Provide the (x, y) coordinate of the cell's center where the given text is located.  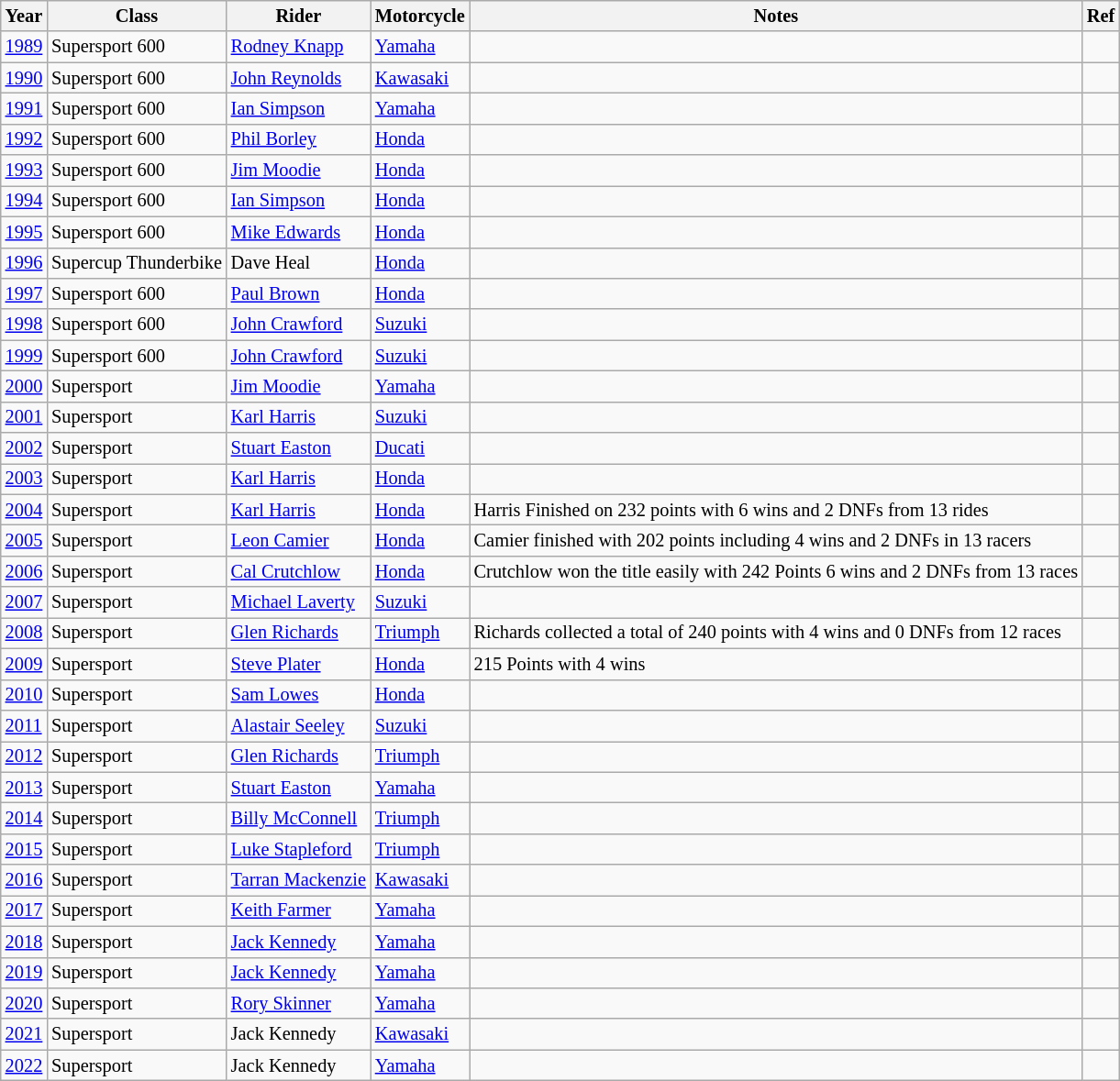
2002 (24, 448)
1995 (24, 232)
Ducati (420, 448)
2007 (24, 602)
Year (24, 16)
Cal Crutchlow (299, 571)
1993 (24, 171)
Billy McConnell (299, 818)
Ref (1101, 16)
2008 (24, 633)
2018 (24, 942)
2022 (24, 1065)
1990 (24, 78)
Harris Finished on 232 points with 6 wins and 2 DNFs from 13 rides (776, 510)
1991 (24, 108)
Leon Camier (299, 540)
Camier finished with 202 points including 4 wins and 2 DNFs in 13 racers (776, 540)
2003 (24, 479)
Rory Skinner (299, 1003)
Supercup Thunderbike (137, 263)
2009 (24, 664)
Michael Laverty (299, 602)
1989 (24, 47)
1998 (24, 325)
2011 (24, 725)
215 Points with 4 wins (776, 664)
2017 (24, 910)
Rodney Knapp (299, 47)
2006 (24, 571)
John Reynolds (299, 78)
Paul Brown (299, 293)
Richards collected a total of 240 points with 4 wins and 0 DNFs from 12 races (776, 633)
2020 (24, 1003)
2015 (24, 849)
1992 (24, 139)
2004 (24, 510)
Sam Lowes (299, 695)
2021 (24, 1034)
Keith Farmer (299, 910)
Class (137, 16)
Rider (299, 16)
2016 (24, 880)
Crutchlow won the title easily with 242 Points 6 wins and 2 DNFs from 13 races (776, 571)
2014 (24, 818)
2001 (24, 417)
2019 (24, 973)
Motorcycle (420, 16)
2005 (24, 540)
Notes (776, 16)
Luke Stapleford (299, 849)
Steve Plater (299, 664)
1996 (24, 263)
1997 (24, 293)
Dave Heal (299, 263)
Alastair Seeley (299, 725)
2012 (24, 756)
Mike Edwards (299, 232)
1999 (24, 356)
2000 (24, 386)
Tarran Mackenzie (299, 880)
2010 (24, 695)
1994 (24, 201)
2013 (24, 788)
Phil Borley (299, 139)
